Detect which cell encompasses the target text, then output its [x, y] center coordinate. 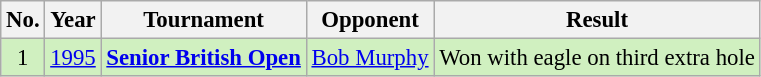
Result [597, 20]
Opponent [370, 20]
Tournament [204, 20]
1995 [73, 58]
Won with eagle on third extra hole [597, 58]
1 [23, 58]
Senior British Open [204, 58]
Year [73, 20]
No. [23, 20]
Bob Murphy [370, 58]
